Identify which cell holds the provided text, then report its (X, Y) central coordinate. 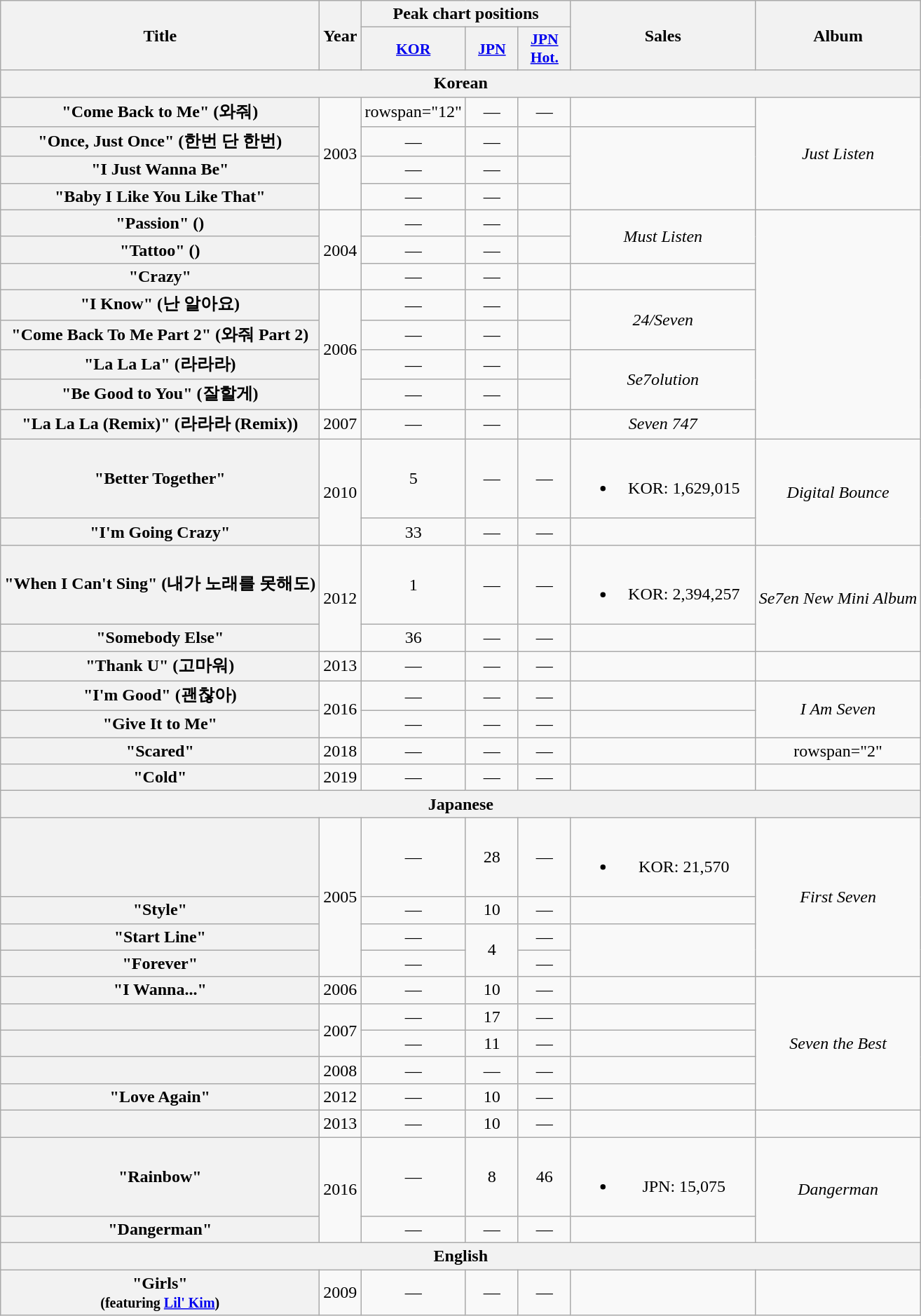
1 (414, 585)
"I Wanna..." (160, 990)
"I Know" (난 알아요) (160, 304)
"Come Back to Me" (와줘) (160, 112)
Title (160, 35)
"I'm Good" (괜찮아) (160, 696)
Must Listen (663, 236)
"Cold" (160, 778)
"When I Can't Sing" (내가 노래를 못해도) (160, 585)
"Give It to Me" (160, 724)
rowspan="2" (838, 751)
"Start Line" (160, 937)
KOR: 2,394,257 (663, 585)
Digital Bounce (838, 492)
JPN: 15,075 (663, 1176)
"Passion" () (160, 223)
"La La La" (라라라) (160, 365)
"Tattoo" () (160, 250)
"I Just Wanna Be" (160, 170)
rowspan="12" (414, 112)
First Seven (838, 897)
KOR: 1,629,015 (663, 478)
2010 (341, 492)
"Be Good to You" (잘할게) (160, 394)
"Girls"(featuring Lil' Kim) (160, 1293)
Korean (461, 83)
"Forever" (160, 963)
2005 (341, 897)
2003 (341, 153)
17 (492, 1017)
"Style" (160, 910)
11 (492, 1043)
JPN Hot. (544, 49)
Japanese (461, 804)
4 (492, 950)
2009 (341, 1293)
"Once, Just Once" (한번 단 한번) (160, 142)
KOR: 21,570 (663, 857)
Se7olution (663, 380)
5 (414, 478)
2004 (341, 250)
"La La La (Remix)" (라라라 (Remix)) (160, 425)
33 (414, 531)
"Baby I Like You Like That" (160, 196)
"Dangerman" (160, 1230)
2019 (341, 778)
46 (544, 1176)
2008 (341, 1070)
"Come Back To Me Part 2" (와줘 Part 2) (160, 335)
"Rainbow" (160, 1176)
8 (492, 1176)
Seven the Best (838, 1043)
Album (838, 35)
"Crazy" (160, 276)
Just Listen (838, 153)
28 (492, 857)
2018 (341, 751)
Seven 747 (663, 425)
Dangerman (838, 1190)
"Better Together" (160, 478)
Sales (663, 35)
KOR (414, 49)
Year (341, 35)
Peak chart positions (465, 14)
"Somebody Else" (160, 637)
Se7en New Mini Album (838, 597)
36 (414, 637)
"I'm Going Crazy" (160, 531)
"Scared" (160, 751)
"Love Again" (160, 1097)
"Thank U" (고마워) (160, 666)
English (461, 1256)
I Am Seven (838, 710)
JPN (492, 49)
24/Seven (663, 320)
